Provide the (x, y) coordinate of the cell's center where the given text is located.  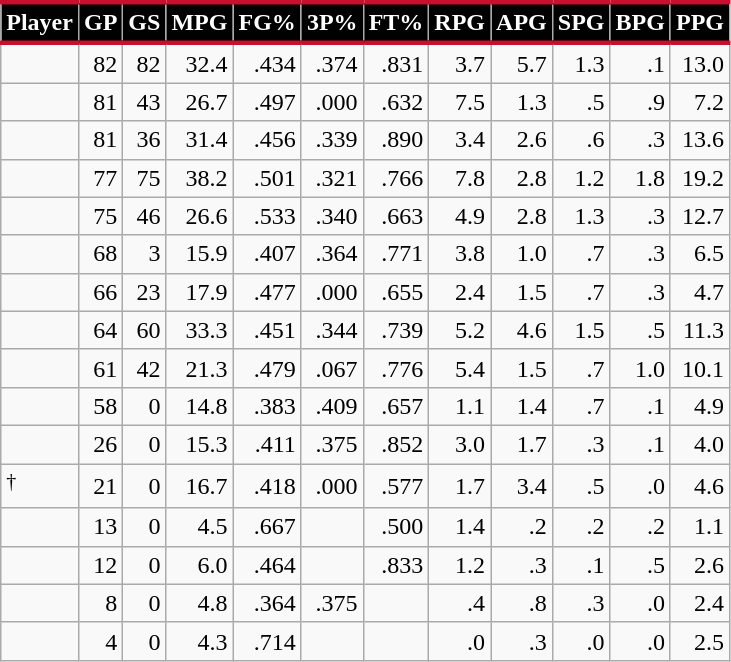
Player (40, 22)
.479 (267, 368)
.501 (267, 178)
.409 (332, 406)
.776 (396, 368)
3.7 (460, 63)
.383 (267, 406)
.852 (396, 444)
.6 (581, 140)
21.3 (200, 368)
† (40, 486)
60 (144, 330)
68 (100, 254)
33.3 (200, 330)
.663 (396, 216)
26.6 (200, 216)
38.2 (200, 178)
3P% (332, 22)
26 (100, 444)
.657 (396, 406)
64 (100, 330)
.4 (460, 603)
4 (100, 641)
2.5 (700, 641)
5.4 (460, 368)
MPG (200, 22)
.766 (396, 178)
.667 (267, 527)
4.0 (700, 444)
16.7 (200, 486)
SPG (581, 22)
21 (100, 486)
.771 (396, 254)
43 (144, 102)
3 (144, 254)
7.8 (460, 178)
GP (100, 22)
FG% (267, 22)
23 (144, 292)
.456 (267, 140)
.340 (332, 216)
.464 (267, 565)
1.8 (640, 178)
.339 (332, 140)
.407 (267, 254)
.533 (267, 216)
.831 (396, 63)
.739 (396, 330)
.451 (267, 330)
.477 (267, 292)
4.3 (200, 641)
11.3 (700, 330)
3.8 (460, 254)
17.9 (200, 292)
PPG (700, 22)
.833 (396, 565)
3.0 (460, 444)
12.7 (700, 216)
.067 (332, 368)
14.8 (200, 406)
.9 (640, 102)
4.8 (200, 603)
.497 (267, 102)
15.3 (200, 444)
19.2 (700, 178)
6.5 (700, 254)
.321 (332, 178)
.8 (522, 603)
12 (100, 565)
.500 (396, 527)
GS (144, 22)
13.6 (700, 140)
.577 (396, 486)
13.0 (700, 63)
7.5 (460, 102)
77 (100, 178)
.374 (332, 63)
4.7 (700, 292)
6.0 (200, 565)
.418 (267, 486)
15.9 (200, 254)
31.4 (200, 140)
66 (100, 292)
RPG (460, 22)
.632 (396, 102)
26.7 (200, 102)
13 (100, 527)
46 (144, 216)
.655 (396, 292)
.714 (267, 641)
.411 (267, 444)
7.2 (700, 102)
BPG (640, 22)
32.4 (200, 63)
42 (144, 368)
APG (522, 22)
FT% (396, 22)
5.7 (522, 63)
.890 (396, 140)
10.1 (700, 368)
36 (144, 140)
58 (100, 406)
8 (100, 603)
.434 (267, 63)
4.5 (200, 527)
.344 (332, 330)
5.2 (460, 330)
61 (100, 368)
